Capture the cell that displays the provided text and extract its [X, Y] central coordinate. 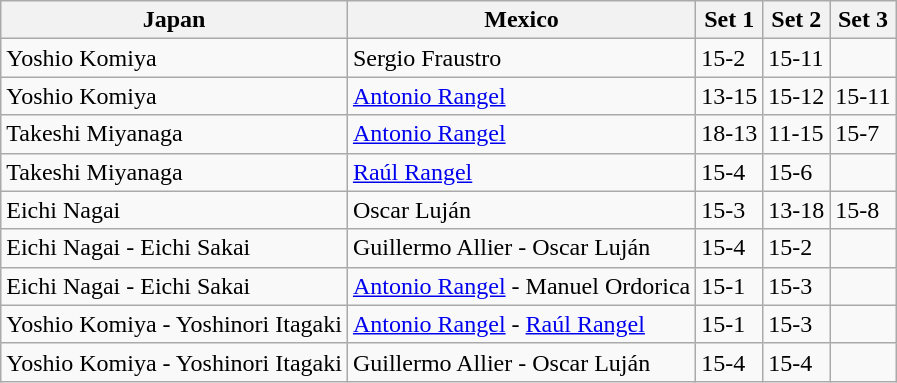
11-15 [796, 134]
15-8 [863, 210]
15-7 [863, 134]
Eichi Nagai [174, 210]
Set 3 [863, 20]
Oscar Luján [521, 210]
Sergio Fraustro [521, 58]
Antonio Rangel - Manuel Ordorica [521, 286]
15-6 [796, 172]
15-12 [796, 96]
Japan [174, 20]
Mexico [521, 20]
Set 1 [730, 20]
Raúl Rangel [521, 172]
Set 2 [796, 20]
13-18 [796, 210]
13-15 [730, 96]
Antonio Rangel - Raúl Rangel [521, 324]
18-13 [730, 134]
